Search for the cell housing the specified text and yield its (X, Y) center coordinate. 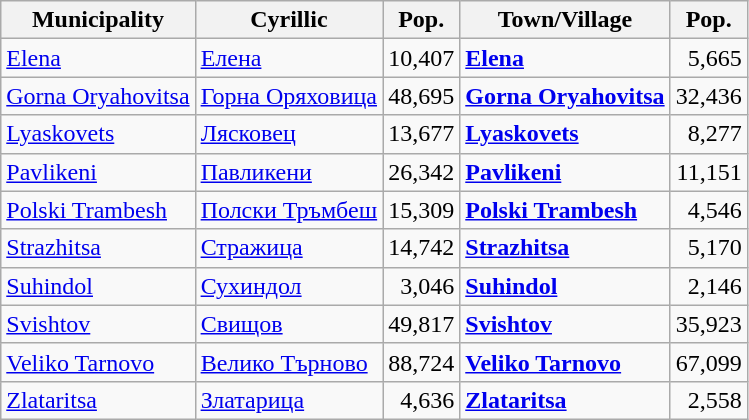
3,046 (422, 286)
Cyrillic (289, 20)
Златарица (289, 400)
2,558 (708, 400)
8,277 (708, 134)
67,099 (708, 362)
2,146 (708, 286)
15,309 (422, 210)
13,677 (422, 134)
10,407 (422, 58)
48,695 (422, 96)
35,923 (708, 324)
11,151 (708, 172)
14,742 (422, 248)
26,342 (422, 172)
4,546 (708, 210)
Сухиндол (289, 286)
Велико Търново (289, 362)
Лясковец (289, 134)
4,636 (422, 400)
Свищов (289, 324)
Елена (289, 58)
32,436 (708, 96)
Стражица (289, 248)
Павликени (289, 172)
Полски Тръмбеш (289, 210)
Municipality (98, 20)
5,170 (708, 248)
Горна Оряховица (289, 96)
5,665 (708, 58)
88,724 (422, 362)
49,817 (422, 324)
Town/Village (565, 20)
